Scan for the cell matching the given text and deliver its [X, Y] coordinate at center. 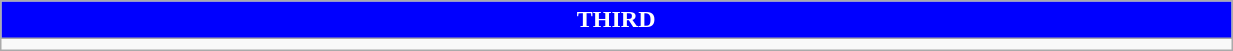
THIRD [616, 20]
